Scan for the cell matching the given text and deliver its [X, Y] coordinate at center. 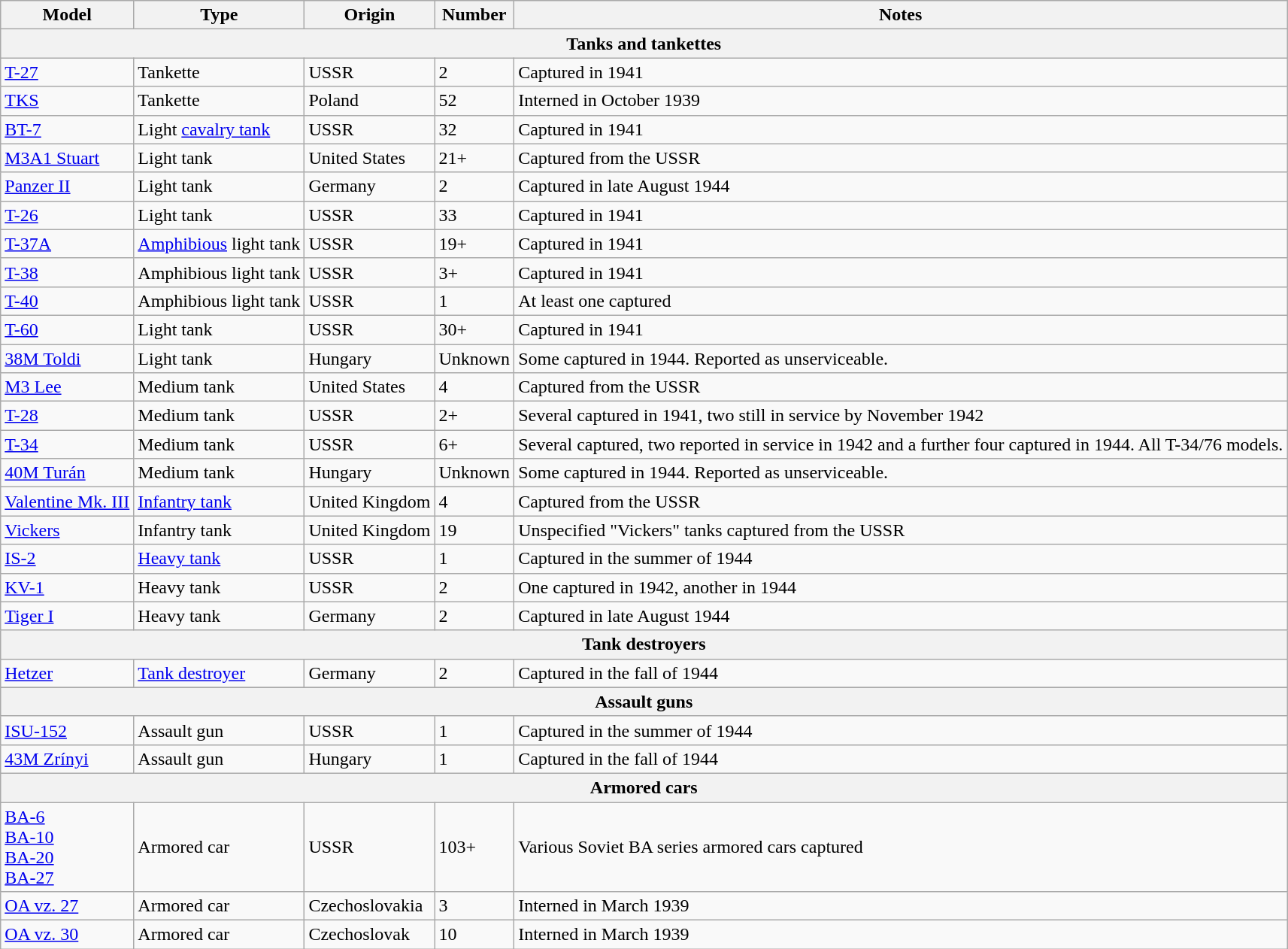
43M Zrínyi [68, 759]
30+ [474, 329]
Various Soviet BA series armored cars captured [901, 847]
10 [474, 935]
Number [474, 15]
Origin [370, 15]
One captured in 1942, another in 1944 [901, 587]
Light cavalry tank [220, 129]
Several captured in 1941, two still in service by November 1942 [901, 416]
T-37A [68, 244]
Poland [370, 101]
BT-7 [68, 129]
Vickers [68, 530]
KV-1 [68, 587]
ISU-152 [68, 730]
OA vz. 27 [68, 906]
Hetzer [68, 673]
Tank destroyer [220, 673]
T-40 [68, 301]
Several captured, two reported in service in 1942 and a further four captured in 1944. All T-34/76 models. [901, 444]
40M Turán [68, 473]
3 [474, 906]
Assault guns [644, 702]
At least one captured [901, 301]
T-27 [68, 72]
2+ [474, 416]
33 [474, 215]
M3A1 Stuart [68, 158]
T-28 [68, 416]
19 [474, 530]
21+ [474, 158]
3+ [474, 272]
T-26 [68, 215]
T-38 [68, 272]
Tank destroyers [644, 644]
38M Toldi [68, 359]
T-34 [68, 444]
Czechoslovakia [370, 906]
Valentine Mk. III [68, 502]
T-60 [68, 329]
Panzer II [68, 186]
BA-6BA-10BA-20BA-27 [68, 847]
Tanks and tankettes [644, 44]
Interned in October 1939 [901, 101]
52 [474, 101]
OA vz. 30 [68, 935]
Tiger I [68, 616]
Model [68, 15]
32 [474, 129]
19+ [474, 244]
Type [220, 15]
Notes [901, 15]
IS-2 [68, 559]
TKS [68, 101]
M3 Lee [68, 387]
Czechoslovak [370, 935]
Unspecified "Vickers" tanks captured from the USSR [901, 530]
Armored cars [644, 787]
103+ [474, 847]
6+ [474, 444]
